From the cell containing the given text, extract its center point as [X, Y] coordinate. 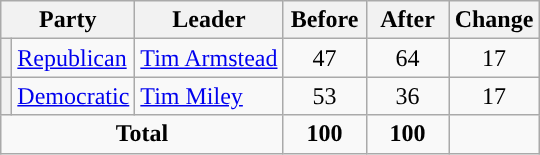
Republican [74, 58]
Tim Miley [209, 96]
36 [408, 96]
Before [324, 20]
Total [142, 134]
Change [494, 20]
47 [324, 58]
After [408, 20]
64 [408, 58]
Tim Armstead [209, 58]
Democratic [74, 96]
53 [324, 96]
Leader [209, 20]
Party [68, 20]
